Pinpoint the cell where the given text exists, returning its (X, Y) midpoint coordinate. 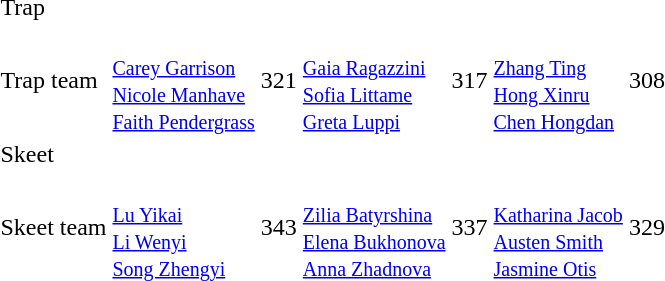
Gaia RagazziniSofia LittameGreta Luppi (374, 80)
317 (470, 80)
Zhang TingHong XinruChen Hongdan (558, 80)
Carey GarrisonNicole ManhaveFaith Pendergrass (184, 80)
321 (278, 80)
